Return [X, Y] of the center of cell containing provided text 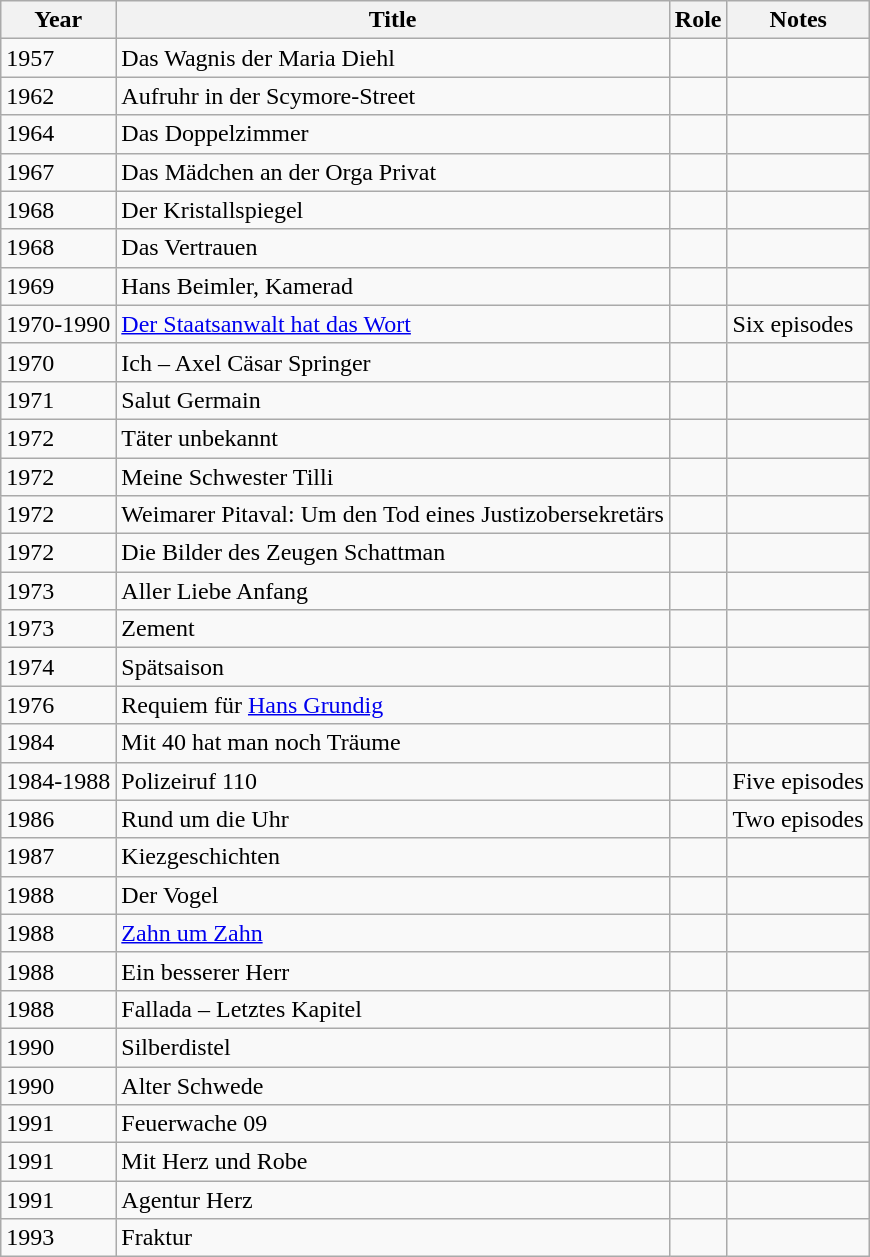
Das Wagnis der Maria Diehl [393, 58]
1976 [58, 705]
Year [58, 20]
Aufruhr in der Scymore-Street [393, 96]
Fraktur [393, 1238]
Rund um die Uhr [393, 819]
Notes [798, 20]
Fallada – Letztes Kapitel [393, 1009]
1970 [58, 362]
Mit 40 hat man noch Träume [393, 743]
Role [698, 20]
Five episodes [798, 781]
1957 [58, 58]
Zement [393, 629]
Mit Herz und Robe [393, 1162]
1986 [58, 819]
Ich – Axel Cäsar Springer [393, 362]
Silberdistel [393, 1047]
Weimarer Pitaval: Um den Tod eines Justizobersekretärs [393, 515]
1964 [58, 134]
Kiezgeschichten [393, 857]
1969 [58, 286]
Title [393, 20]
1967 [58, 172]
1974 [58, 667]
Der Staatsanwalt hat das Wort [393, 324]
1970-1990 [58, 324]
Zahn um Zahn [393, 933]
Das Doppelzimmer [393, 134]
Hans Beimler, Kamerad [393, 286]
1971 [58, 400]
Agentur Herz [393, 1200]
Ein besserer Herr [393, 971]
Polizeiruf 110 [393, 781]
Der Kristallspiegel [393, 210]
Aller Liebe Anfang [393, 591]
1984 [58, 743]
Alter Schwede [393, 1085]
Meine Schwester Tilli [393, 477]
Der Vogel [393, 895]
Two episodes [798, 819]
Täter unbekannt [393, 438]
1993 [58, 1238]
Six episodes [798, 324]
Salut Germain [393, 400]
Das Vertrauen [393, 248]
Requiem für Hans Grundig [393, 705]
Feuerwache 09 [393, 1124]
Das Mädchen an der Orga Privat [393, 172]
1987 [58, 857]
1984-1988 [58, 781]
Spätsaison [393, 667]
Die Bilder des Zeugen Schattman [393, 553]
1962 [58, 96]
